Return [X, Y] of the center of cell containing provided text 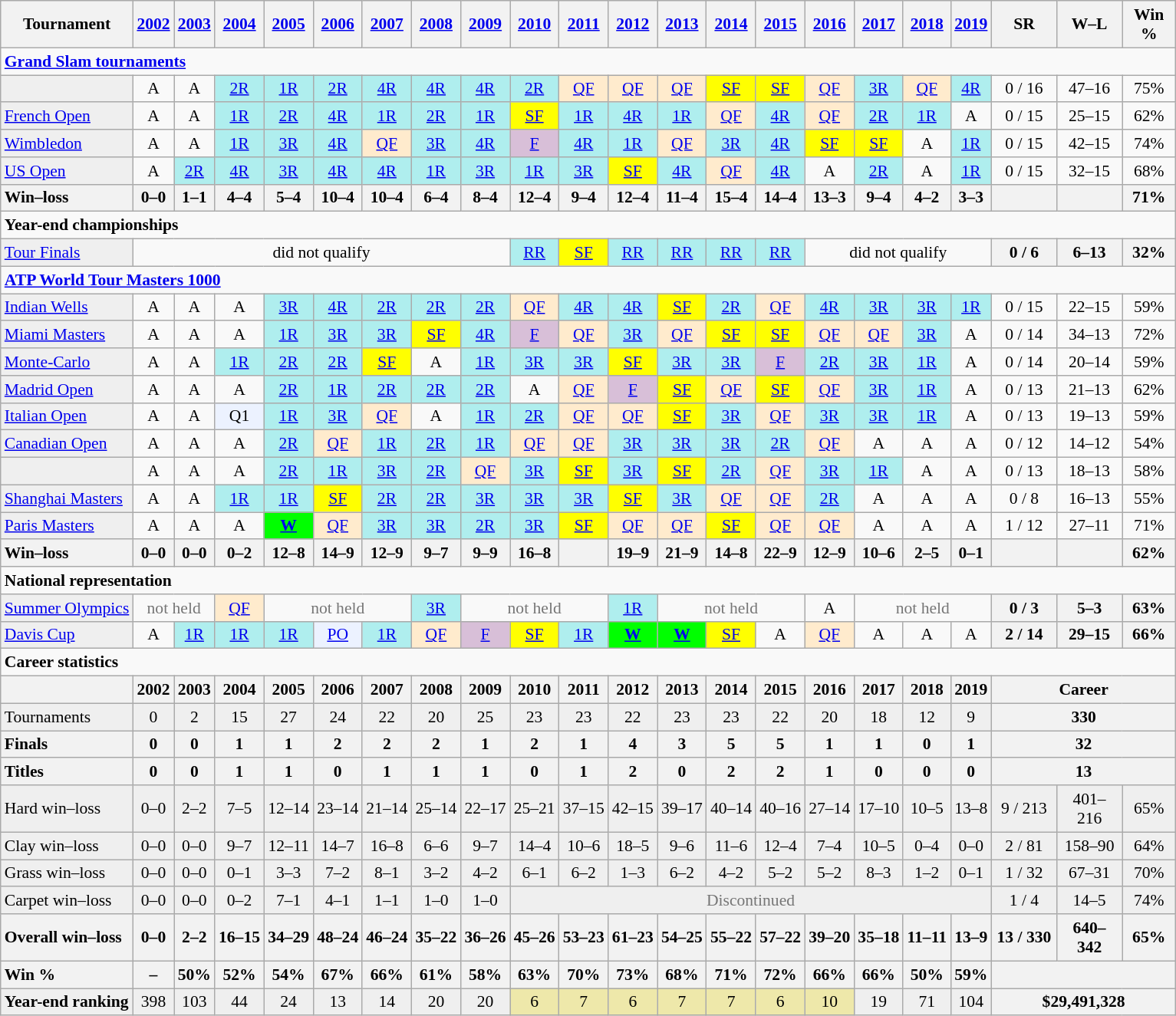
53–23 [584, 937]
14–5 [1089, 901]
16–13 [1089, 498]
158–90 [1089, 846]
44 [239, 1002]
67% [338, 975]
0 / 8 [1023, 498]
18–5 [633, 846]
Finals [68, 745]
2–5 [927, 554]
17–10 [878, 808]
3–2 [436, 873]
1 / 32 [1023, 873]
104 [971, 1002]
25–14 [436, 808]
16–15 [239, 937]
0 / 6 [1023, 253]
25 [485, 717]
– [153, 975]
27–11 [1089, 526]
34–13 [1089, 335]
401–216 [1089, 808]
12–11 [288, 846]
ATP World Tour Masters 1000 [588, 280]
22–15 [1089, 307]
1 / 12 [1023, 526]
71 [927, 1002]
Monte-Carlo [68, 362]
29–15 [1089, 635]
5–4 [288, 198]
21–14 [387, 808]
25–15 [1089, 117]
12–8 [288, 554]
19 [878, 1002]
40–14 [731, 808]
398 [153, 1002]
10 [829, 1002]
330 [1083, 717]
13 / 330 [1023, 937]
1 / 4 [1023, 901]
Madrid Open [68, 390]
23–14 [338, 808]
13–3 [829, 198]
3 [682, 745]
52% [239, 975]
37–15 [584, 808]
21–9 [682, 554]
0 / 16 [1023, 89]
Davis Cup [68, 635]
32% [1149, 253]
6–1 [535, 873]
19–9 [633, 554]
34–29 [288, 937]
45–26 [535, 937]
32–15 [1089, 171]
35–22 [436, 937]
40–16 [780, 808]
French Open [68, 117]
Canadian Open [68, 444]
Shanghai Masters [68, 498]
13–9 [971, 937]
39–20 [829, 937]
Career statistics [588, 663]
National representation [588, 580]
Career [1083, 690]
11–4 [682, 198]
22–9 [780, 554]
7–5 [239, 808]
Clay win–loss [68, 846]
61–23 [633, 937]
6–13 [1089, 253]
0 / 3 [1023, 608]
5–3 [1089, 608]
W–L [1089, 25]
11–6 [731, 846]
Italian Open [68, 416]
Summer Olympics [68, 608]
9 / 213 [1023, 808]
8–1 [387, 873]
14–8 [731, 554]
7–2 [338, 873]
7–4 [829, 846]
1–2 [927, 873]
14–7 [338, 846]
54–25 [682, 937]
$29,491,328 [1083, 1002]
11–11 [927, 937]
4 [633, 745]
15 [239, 717]
75% [1149, 89]
55% [1149, 498]
21–13 [1089, 390]
Indian Wells [68, 307]
Overall win–loss [68, 937]
Tour Finals [68, 253]
PO [338, 635]
0 / 12 [1023, 444]
64% [1149, 846]
Paris Masters [68, 526]
9–6 [682, 846]
Miami Masters [68, 335]
32 [1083, 745]
27–14 [829, 808]
Grand Slam tournaments [588, 61]
14–12 [1089, 444]
4–1 [338, 901]
9–9 [485, 554]
46–24 [387, 937]
73% [633, 975]
18–13 [1089, 472]
6–4 [436, 198]
47–16 [1089, 89]
67–31 [1089, 873]
13–8 [971, 808]
36–26 [485, 937]
Carpet win–loss [68, 901]
640–342 [1089, 937]
SR [1023, 25]
14–9 [338, 554]
48–24 [338, 937]
Discontinued [751, 901]
4–4 [239, 198]
103 [195, 1002]
9 [971, 717]
Year-end championships [588, 225]
12 [927, 717]
55–22 [731, 937]
1–3 [633, 873]
6–6 [436, 846]
20–14 [1089, 362]
Grass win–loss [68, 873]
US Open [68, 171]
14 [387, 1002]
Tournament [68, 25]
57–22 [780, 937]
19–13 [1089, 416]
27 [288, 717]
15–4 [731, 198]
61% [436, 975]
39–17 [682, 808]
12–14 [288, 808]
22–17 [485, 808]
Wimbledon [68, 143]
Year-end ranking [68, 1002]
Q1 [239, 416]
8–4 [485, 198]
2 / 14 [1023, 635]
Hard win–loss [68, 808]
0–4 [927, 846]
35–18 [878, 937]
2 / 81 [1023, 846]
25–21 [535, 808]
Tournaments [68, 717]
7–1 [288, 901]
Titles [68, 772]
8–3 [878, 873]
18 [878, 717]
